From the cell containing the given text, extract its center point as [x, y] coordinate. 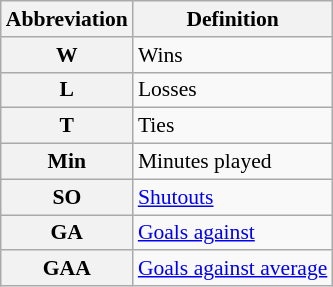
Minutes played [233, 162]
GA [67, 233]
Min [67, 162]
Losses [233, 90]
GAA [67, 269]
Shutouts [233, 197]
Definition [233, 19]
L [67, 90]
T [67, 126]
Ties [233, 126]
Wins [233, 55]
Goals against average [233, 269]
SO [67, 197]
W [67, 55]
Abbreviation [67, 19]
Goals against [233, 233]
